Determine the [X, Y] coordinate at the center of the cell enclosing the given text.  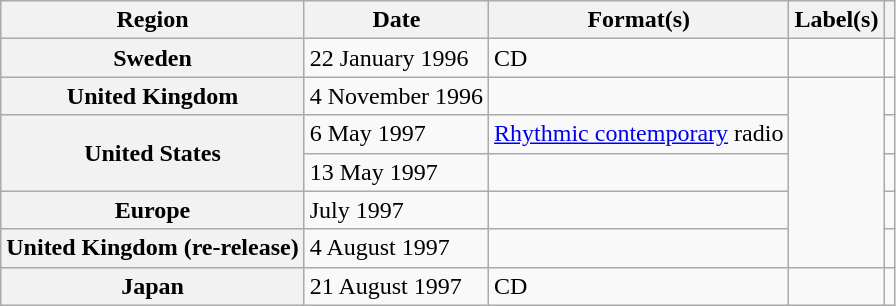
6 May 1997 [396, 134]
Europe [152, 210]
United Kingdom (re-release) [152, 248]
Format(s) [639, 20]
Region [152, 20]
22 January 1996 [396, 58]
Japan [152, 286]
21 August 1997 [396, 286]
Rhythmic contemporary radio [639, 134]
Sweden [152, 58]
Label(s) [836, 20]
13 May 1997 [396, 172]
Date [396, 20]
July 1997 [396, 210]
United States [152, 153]
4 November 1996 [396, 96]
4 August 1997 [396, 248]
United Kingdom [152, 96]
